Identify which cell holds the provided text, then report its [X, Y] central coordinate. 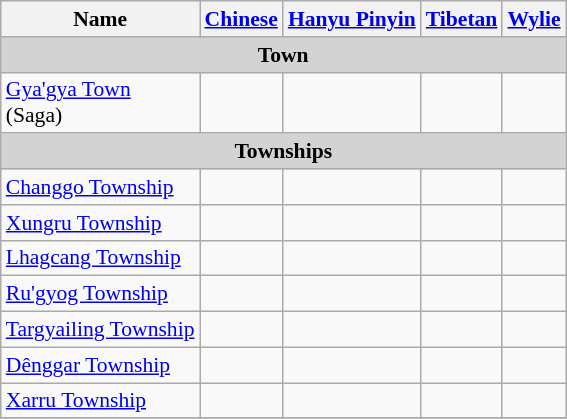
Wylie [534, 19]
Chinese [242, 19]
Gya'gya Town(Saga) [100, 102]
Lhagcang Township [100, 258]
Townships [284, 152]
Changgo Township [100, 187]
Ru'gyog Township [100, 294]
Xarru Township [100, 401]
Dênggar Township [100, 365]
Targyailing Township [100, 330]
Hanyu Pinyin [352, 19]
Tibetan [462, 19]
Town [284, 55]
Xungru Township [100, 223]
Name [100, 19]
